Identify which cell holds the provided text, then report its [X, Y] central coordinate. 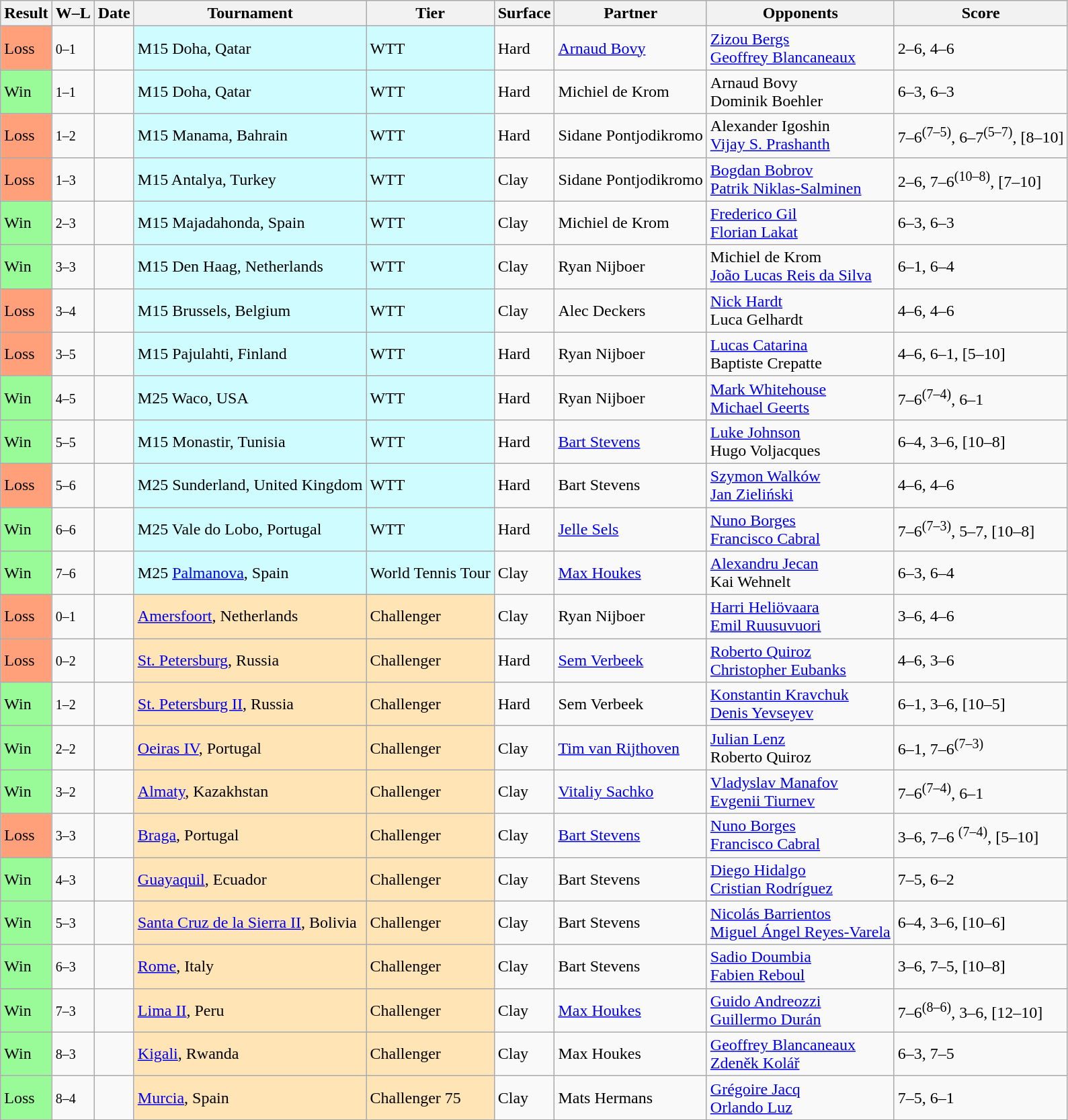
M15 Manama, Bahrain [250, 136]
6–1, 7–6(7–3) [981, 748]
Mats Hermans [630, 1097]
Tournament [250, 13]
7–6(7–3), 5–7, [10–8] [981, 528]
Challenger 75 [430, 1097]
6–3 [73, 967]
6–4, 3–6, [10–6] [981, 922]
8–3 [73, 1054]
Amersfoort, Netherlands [250, 617]
Harri Heliövaara Emil Ruusuvuori [800, 617]
Opponents [800, 13]
M25 Waco, USA [250, 398]
M15 Den Haag, Netherlands [250, 266]
7–6(8–6), 3–6, [12–10] [981, 1010]
Sadio Doumbia Fabien Reboul [800, 967]
M15 Pajulahti, Finland [250, 354]
M15 Antalya, Turkey [250, 179]
Kigali, Rwanda [250, 1054]
Michiel de Krom João Lucas Reis da Silva [800, 266]
M25 Sunderland, United Kingdom [250, 485]
7–5, 6–1 [981, 1097]
7–5, 6–2 [981, 879]
6–1, 6–4 [981, 266]
Guido Andreozzi Guillermo Durán [800, 1010]
Lima II, Peru [250, 1010]
4–6, 3–6 [981, 660]
3–2 [73, 792]
M15 Brussels, Belgium [250, 311]
1–3 [73, 179]
Luke Johnson Hugo Voljacques [800, 441]
Arnaud Bovy [630, 48]
Almaty, Kazakhstan [250, 792]
Tier [430, 13]
Tim van Rijthoven [630, 748]
Oeiras IV, Portugal [250, 748]
5–6 [73, 485]
Mark Whitehouse Michael Geerts [800, 398]
Date [114, 13]
2–3 [73, 223]
W–L [73, 13]
World Tennis Tour [430, 573]
Jelle Sels [630, 528]
Diego Hidalgo Cristian Rodríguez [800, 879]
M15 Monastir, Tunisia [250, 441]
Frederico Gil Florian Lakat [800, 223]
4–3 [73, 879]
Julian Lenz Roberto Quiroz [800, 748]
3–6, 7–6 (7–4), [5–10] [981, 835]
3–4 [73, 311]
Surface [524, 13]
2–6, 7–6(10–8), [7–10] [981, 179]
Konstantin Kravchuk Denis Yevseyev [800, 705]
Grégoire Jacq Orlando Luz [800, 1097]
0–2 [73, 660]
Vitaliy Sachko [630, 792]
Murcia, Spain [250, 1097]
Lucas Catarina Baptiste Crepatte [800, 354]
Alexandru Jecan Kai Wehnelt [800, 573]
7–6(7–5), 6–7(5–7), [8–10] [981, 136]
6–3, 7–5 [981, 1054]
4–6, 6–1, [5–10] [981, 354]
6–4, 3–6, [10–8] [981, 441]
3–5 [73, 354]
3–6, 4–6 [981, 617]
6–6 [73, 528]
Arnaud Bovy Dominik Boehler [800, 91]
Nicolás Barrientos Miguel Ángel Reyes-Varela [800, 922]
Guayaquil, Ecuador [250, 879]
7–6 [73, 573]
2–6, 4–6 [981, 48]
Bogdan Bobrov Patrik Niklas-Salminen [800, 179]
2–2 [73, 748]
3–6, 7–5, [10–8] [981, 967]
7–3 [73, 1010]
M25 Vale do Lobo, Portugal [250, 528]
St. Petersburg II, Russia [250, 705]
M15 Majadahonda, Spain [250, 223]
Roberto Quiroz Christopher Eubanks [800, 660]
Braga, Portugal [250, 835]
6–3, 6–4 [981, 573]
Geoffrey Blancaneaux Zdeněk Kolář [800, 1054]
Szymon Walków Jan Zieliński [800, 485]
5–5 [73, 441]
Zizou Bergs Geoffrey Blancaneaux [800, 48]
Alexander Igoshin Vijay S. Prashanth [800, 136]
St. Petersburg, Russia [250, 660]
Nick Hardt Luca Gelhardt [800, 311]
Santa Cruz de la Sierra II, Bolivia [250, 922]
4–5 [73, 398]
M25 Palmanova, Spain [250, 573]
Partner [630, 13]
Vladyslav Manafov Evgenii Tiurnev [800, 792]
Rome, Italy [250, 967]
1–1 [73, 91]
6–1, 3–6, [10–5] [981, 705]
8–4 [73, 1097]
Score [981, 13]
Alec Deckers [630, 311]
5–3 [73, 922]
Result [26, 13]
